Output the [x, y] coordinate of the center of the cell containing the given text.  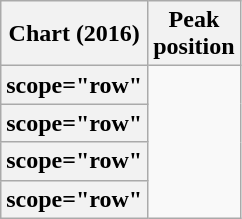
Peakposition [194, 34]
Chart (2016) [74, 34]
